Pinpoint the cell where the given text exists, returning its [X, Y] midpoint coordinate. 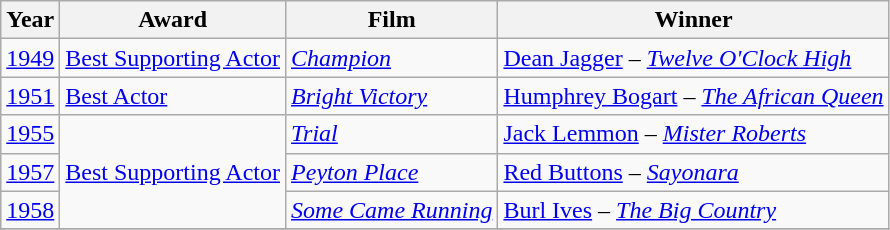
Best Actor [173, 96]
Dean Jagger – Twelve O'Clock High [694, 58]
Peyton Place [392, 172]
Award [173, 20]
Red Buttons – Sayonara [694, 172]
Humphrey Bogart – The African Queen [694, 96]
Winner [694, 20]
Champion [392, 58]
Film [392, 20]
Jack Lemmon – Mister Roberts [694, 134]
Bright Victory [392, 96]
1955 [30, 134]
Trial [392, 134]
Year [30, 20]
1949 [30, 58]
1957 [30, 172]
Some Came Running [392, 210]
Burl Ives – The Big Country [694, 210]
1958 [30, 210]
1951 [30, 96]
